Search for the cell housing the specified text and yield its (X, Y) center coordinate. 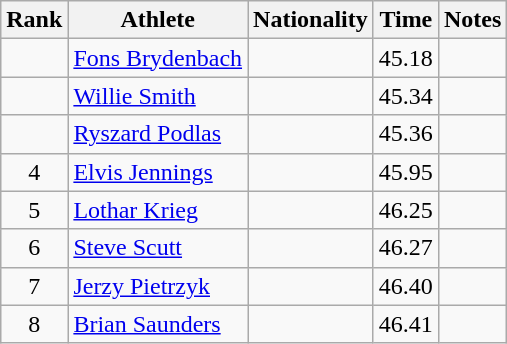
Fons Brydenbach (158, 58)
7 (34, 286)
Jerzy Pietrzyk (158, 286)
Elvis Jennings (158, 172)
Willie Smith (158, 96)
46.41 (406, 324)
Ryszard Podlas (158, 134)
Athlete (158, 20)
46.25 (406, 210)
45.18 (406, 58)
46.40 (406, 286)
6 (34, 248)
8 (34, 324)
Brian Saunders (158, 324)
4 (34, 172)
Steve Scutt (158, 248)
45.95 (406, 172)
Notes (472, 20)
45.34 (406, 96)
Lothar Krieg (158, 210)
45.36 (406, 134)
46.27 (406, 248)
5 (34, 210)
Time (406, 20)
Nationality (311, 20)
Rank (34, 20)
